Return the (X, Y) coordinate for the center point of the cell that contains the specified text.  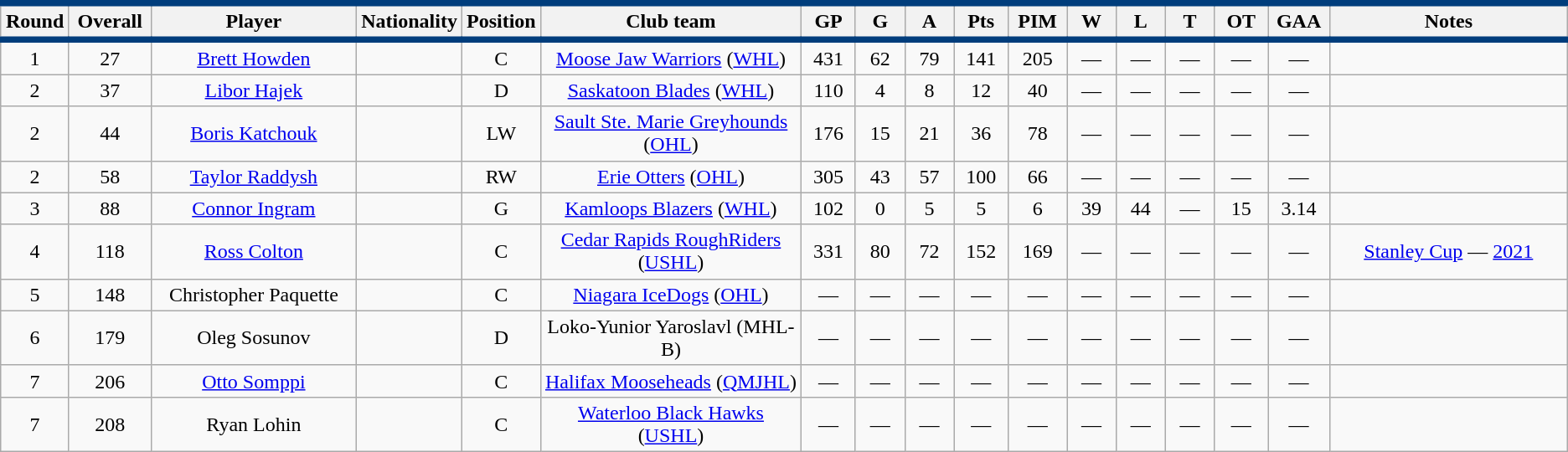
Loko-Yunior Yaroslavl (MHL-B) (671, 338)
169 (1038, 251)
Libor Hajek (254, 90)
Moose Jaw Warriors (WHL) (671, 57)
Position (501, 22)
80 (879, 251)
88 (110, 208)
3.14 (1299, 208)
Round (35, 22)
110 (829, 90)
Stanley Cup — 2021 (1448, 251)
431 (829, 57)
L (1141, 22)
LW (501, 134)
118 (110, 251)
T (1189, 22)
205 (1038, 57)
3 (35, 208)
Boris Katchouk (254, 134)
Cedar Rapids RoughRiders (USHL) (671, 251)
Christopher Paquette (254, 295)
Oleg Sosunov (254, 338)
79 (930, 57)
Halifax Mooseheads (QMJHL) (671, 381)
W (1092, 22)
66 (1038, 177)
100 (982, 177)
12 (982, 90)
Brett Howden (254, 57)
Otto Somppi (254, 381)
21 (930, 134)
GAA (1299, 22)
179 (110, 338)
Connor Ingram (254, 208)
305 (829, 177)
27 (110, 57)
Club team (671, 22)
PIM (1038, 22)
37 (110, 90)
43 (879, 177)
72 (930, 251)
Ryan Lohin (254, 424)
206 (110, 381)
Pts (982, 22)
GP (829, 22)
141 (982, 57)
148 (110, 295)
Kamloops Blazers (WHL) (671, 208)
58 (110, 177)
62 (879, 57)
Taylor Raddysh (254, 177)
36 (982, 134)
Overall (110, 22)
102 (829, 208)
Saskatoon Blades (WHL) (671, 90)
208 (110, 424)
331 (829, 251)
78 (1038, 134)
Erie Otters (OHL) (671, 177)
1 (35, 57)
OT (1241, 22)
A (930, 22)
39 (1092, 208)
RW (501, 177)
Nationality (410, 22)
152 (982, 251)
Notes (1448, 22)
40 (1038, 90)
Player (254, 22)
8 (930, 90)
176 (829, 134)
57 (930, 177)
0 (879, 208)
Niagara IceDogs (OHL) (671, 295)
Sault Ste. Marie Greyhounds (OHL) (671, 134)
Ross Colton (254, 251)
Waterloo Black Hawks (USHL) (671, 424)
